Return the (x, y) coordinate for the center point of the cell that contains the specified text.  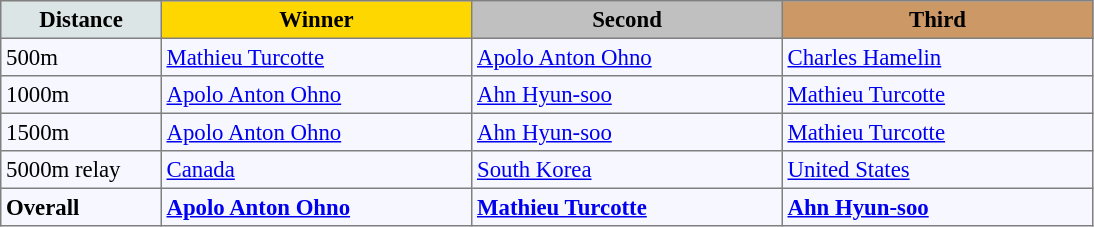
South Korea (627, 170)
United States (937, 170)
1000m (81, 95)
Third (937, 20)
Overall (81, 207)
Distance (81, 20)
Canada (316, 170)
Second (627, 20)
5000m relay (81, 170)
500m (81, 57)
1500m (81, 132)
Winner (316, 20)
Charles Hamelin (937, 57)
